Locate the cell with the specified text and output its (X, Y) center coordinate. 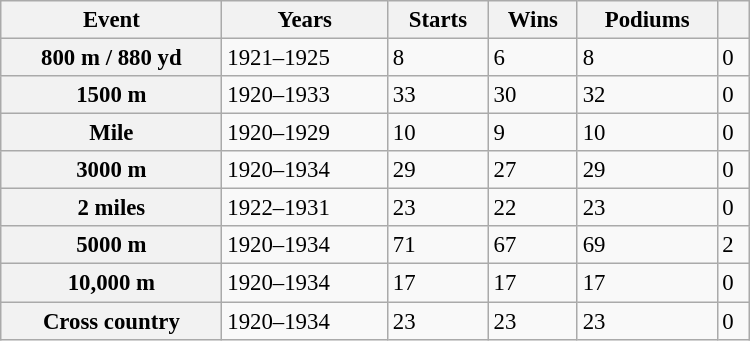
1920–1933 (305, 95)
71 (438, 245)
1500 m (112, 95)
Mile (112, 133)
5000 m (112, 245)
Years (305, 20)
10,000 m (112, 283)
9 (532, 133)
30 (532, 95)
33 (438, 95)
1920–1929 (305, 133)
Wins (532, 20)
1921–1925 (305, 58)
Podiums (647, 20)
27 (532, 170)
69 (647, 245)
67 (532, 245)
1922–1931 (305, 208)
6 (532, 58)
2 miles (112, 208)
2 (733, 245)
32 (647, 95)
Cross country (112, 321)
22 (532, 208)
Starts (438, 20)
800 m / 880 yd (112, 58)
3000 m (112, 170)
Event (112, 20)
